From the cell containing the given text, extract its center point as (X, Y) coordinate. 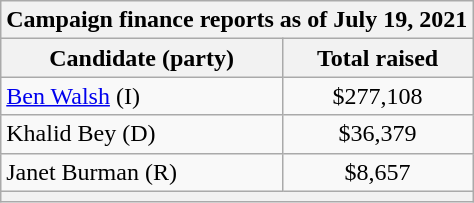
Campaign finance reports as of July 19, 2021 (237, 20)
Khalid Bey (D) (142, 134)
$8,657 (377, 172)
Janet Burman (R) (142, 172)
$36,379 (377, 134)
Total raised (377, 58)
Ben Walsh (I) (142, 96)
$277,108 (377, 96)
Candidate (party) (142, 58)
